Determine the [X, Y] coordinate at the center of the cell enclosing the given text.  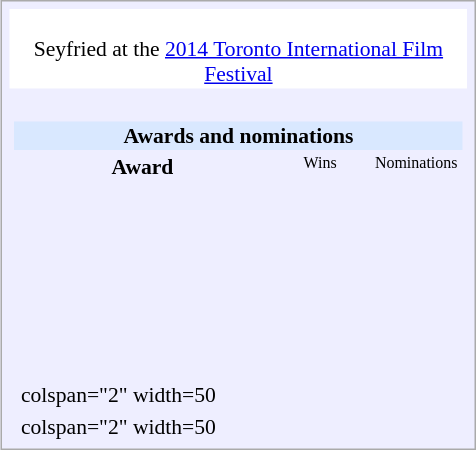
Seyfried at the 2014 Toronto International Film Festival [239, 49]
Wins [320, 167]
Award [142, 167]
Awards and nominations [238, 135]
Awards and nominations Award Wins Nominations [239, 234]
Nominations [416, 167]
